Determine the (X, Y) coordinate at the center of the cell enclosing the given text.  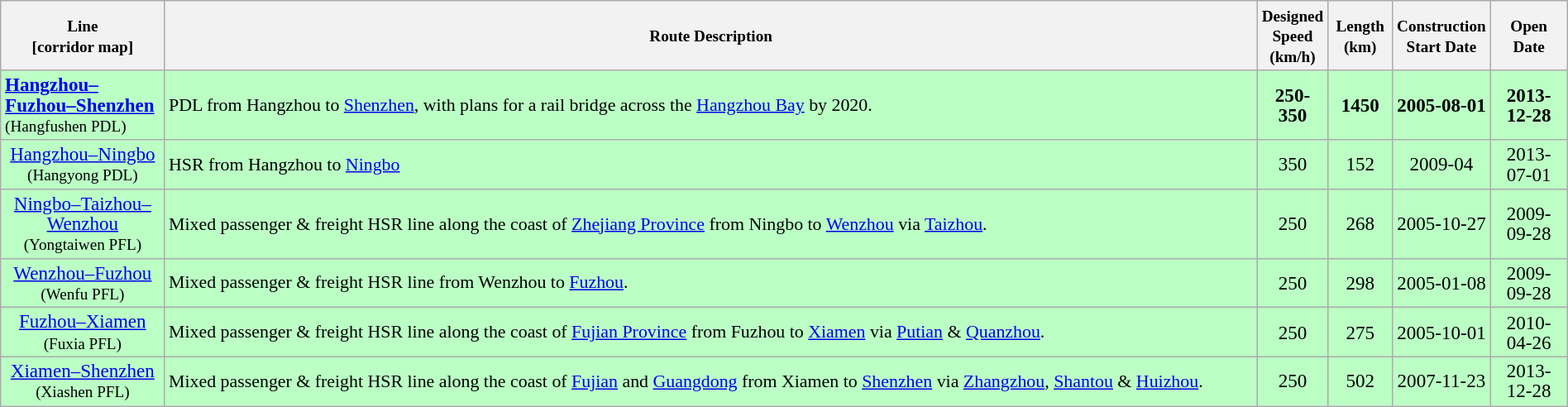
PDL from Hangzhou to Shenzhen, with plans for a rail bridge across the Hangzhou Bay by 2020. (711, 106)
Line[corridor map] (83, 36)
2005-08-01 (1441, 106)
2005-10-27 (1441, 224)
2013-07-01 (1528, 165)
275 (1360, 333)
298 (1360, 284)
2005-10-01 (1441, 333)
Hangzhou–Ningbo(Hangyong PDL) (83, 165)
Xiamen–Shenzhen(Xiashen PFL) (83, 382)
Route Description (711, 36)
Mixed passenger & freight HSR line along the coast of Fujian and Guangdong from Xiamen to Shenzhen via Zhangzhou, Shantou & Huizhou. (711, 382)
HSR from Hangzhou to Ningbo (711, 165)
1450 (1360, 106)
Length(km) (1360, 36)
Mixed passenger & freight HSR line from Wenzhou to Fuzhou. (711, 284)
350 (1292, 165)
2005-01-08 (1441, 284)
ConstructionStart Date (1441, 36)
Wenzhou–Fuzhou(Wenfu PFL) (83, 284)
Mixed passenger & freight HSR line along the coast of Fujian Province from Fuzhou to Xiamen via Putian & Quanzhou. (711, 333)
2007-11-23 (1441, 382)
Mixed passenger & freight HSR line along the coast of Zhejiang Province from Ningbo to Wenzhou via Taizhou. (711, 224)
Hangzhou–Fuzhou–Shenzhen(Hangfushen PDL) (83, 106)
2010-04-26 (1528, 333)
Open Date (1528, 36)
Fuzhou–Xiamen(Fuxia PFL) (83, 333)
2009-04 (1441, 165)
152 (1360, 165)
268 (1360, 224)
Ningbo–Taizhou–Wenzhou(Yongtaiwen PFL) (83, 224)
502 (1360, 382)
DesignedSpeed(km/h) (1292, 36)
250-350 (1292, 106)
